Return the [x, y] coordinate for the center point of the cell that contains the specified text.  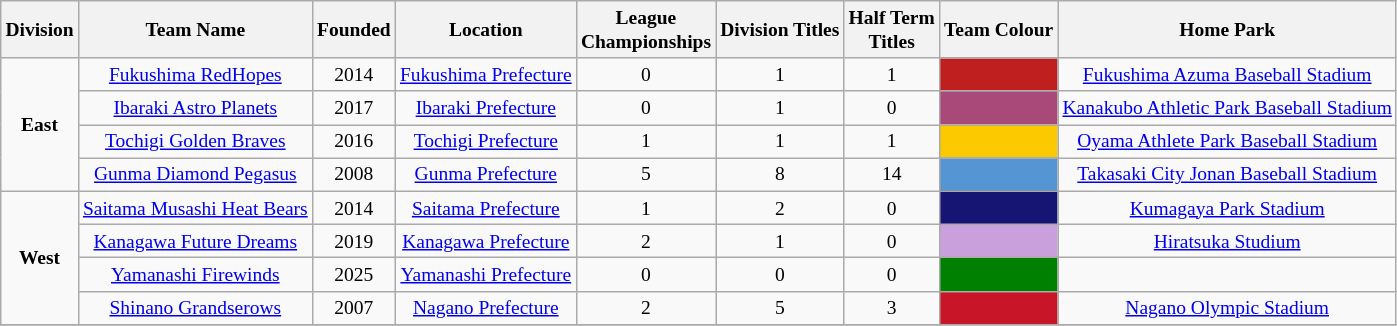
Nagano Prefecture [486, 308]
West [40, 258]
Fukushima RedHopes [195, 74]
Location [486, 30]
2016 [354, 142]
14 [892, 174]
Division Titles [780, 30]
Fukushima Prefecture [486, 74]
Home Park [1228, 30]
Ibaraki Prefecture [486, 108]
Kanakubo Athletic Park Baseball Stadium [1228, 108]
Nagano Olympic Stadium [1228, 308]
Takasaki City Jonan Baseball Stadium [1228, 174]
Kanagawa Future Dreams [195, 240]
Ibaraki Astro Planets [195, 108]
Oyama Athlete Park Baseball Stadium [1228, 142]
Gunma Prefecture [486, 174]
Kanagawa Prefecture [486, 240]
Saitama Musashi Heat Bears [195, 208]
Yamanashi Firewinds [195, 274]
Shinano Grandserows [195, 308]
Half TermTitles [892, 30]
Saitama Prefecture [486, 208]
Gunma Diamond Pegasus [195, 174]
Hiratsuka Studium [1228, 240]
Fukushima Azuma Baseball Stadium [1228, 74]
Yamanashi Prefecture [486, 274]
2025 [354, 274]
Team Colour [998, 30]
Team Name [195, 30]
Tochigi Golden Braves [195, 142]
8 [780, 174]
2017 [354, 108]
3 [892, 308]
Kumagaya Park Stadium [1228, 208]
Division [40, 30]
East [40, 124]
2008 [354, 174]
LeagueChampionships [646, 30]
Founded [354, 30]
2007 [354, 308]
Tochigi Prefecture [486, 142]
2019 [354, 240]
